Determine the [X, Y] coordinate at the center of the cell enclosing the given text.  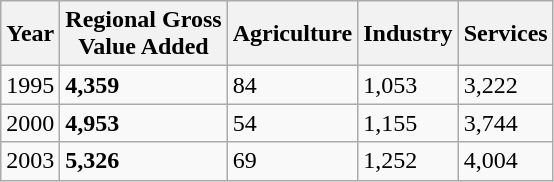
2000 [30, 123]
3,222 [506, 85]
Regional GrossValue Added [144, 34]
4,953 [144, 123]
1,053 [408, 85]
4,004 [506, 161]
84 [292, 85]
1995 [30, 85]
1,155 [408, 123]
Agriculture [292, 34]
5,326 [144, 161]
Services [506, 34]
2003 [30, 161]
Year [30, 34]
3,744 [506, 123]
1,252 [408, 161]
Industry [408, 34]
4,359 [144, 85]
69 [292, 161]
54 [292, 123]
